Determine the [x, y] coordinate at the center of the cell enclosing the given text.  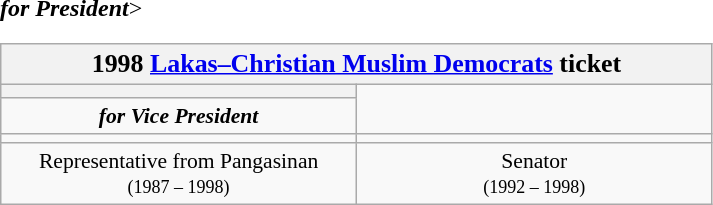
Senator(1992 – 1998) [534, 174]
Representative from Pangasinan(1987 – 1998) [179, 174]
1998 Lakas–Christian Muslim Democrats ticket [356, 64]
for Vice President [179, 116]
